Find where the given text appears and provide that cell's center as (X, Y) coordinate. 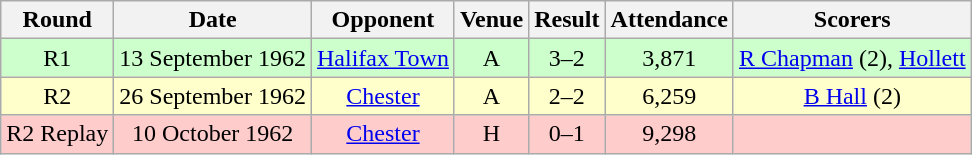
R2 (58, 96)
10 October 1962 (213, 134)
R1 (58, 58)
3–2 (567, 58)
Scorers (852, 20)
3,871 (669, 58)
9,298 (669, 134)
2–2 (567, 96)
R Chapman (2), Hollett (852, 58)
0–1 (567, 134)
H (491, 134)
6,259 (669, 96)
Round (58, 20)
26 September 1962 (213, 96)
Result (567, 20)
Attendance (669, 20)
Halifax Town (384, 58)
R2 Replay (58, 134)
B Hall (2) (852, 96)
Venue (491, 20)
Opponent (384, 20)
Date (213, 20)
13 September 1962 (213, 58)
